Provide the [x, y] coordinate of the cell's center where the given text is located.  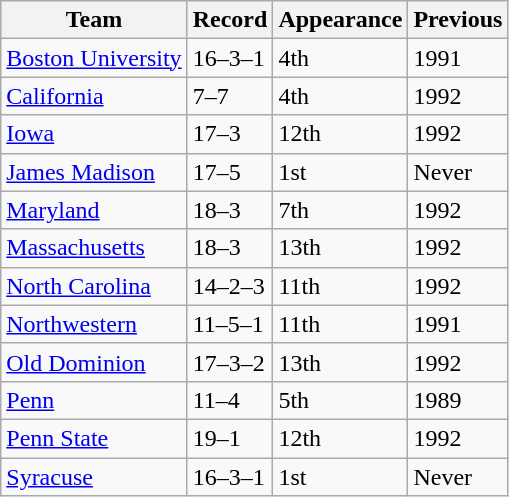
Massachusetts [94, 248]
19–1 [230, 438]
Record [230, 20]
Penn State [94, 438]
Maryland [94, 210]
11–4 [230, 400]
Northwestern [94, 324]
Penn [94, 400]
Previous [458, 20]
11–5–1 [230, 324]
Boston University [94, 58]
5th [340, 400]
Team [94, 20]
Appearance [340, 20]
7th [340, 210]
17–5 [230, 172]
Iowa [94, 134]
Syracuse [94, 477]
7–7 [230, 96]
James Madison [94, 172]
14–2–3 [230, 286]
North Carolina [94, 286]
California [94, 96]
17–3 [230, 134]
17–3–2 [230, 362]
1989 [458, 400]
Old Dominion [94, 362]
